Detect which cell encompasses the target text, then output its [x, y] center coordinate. 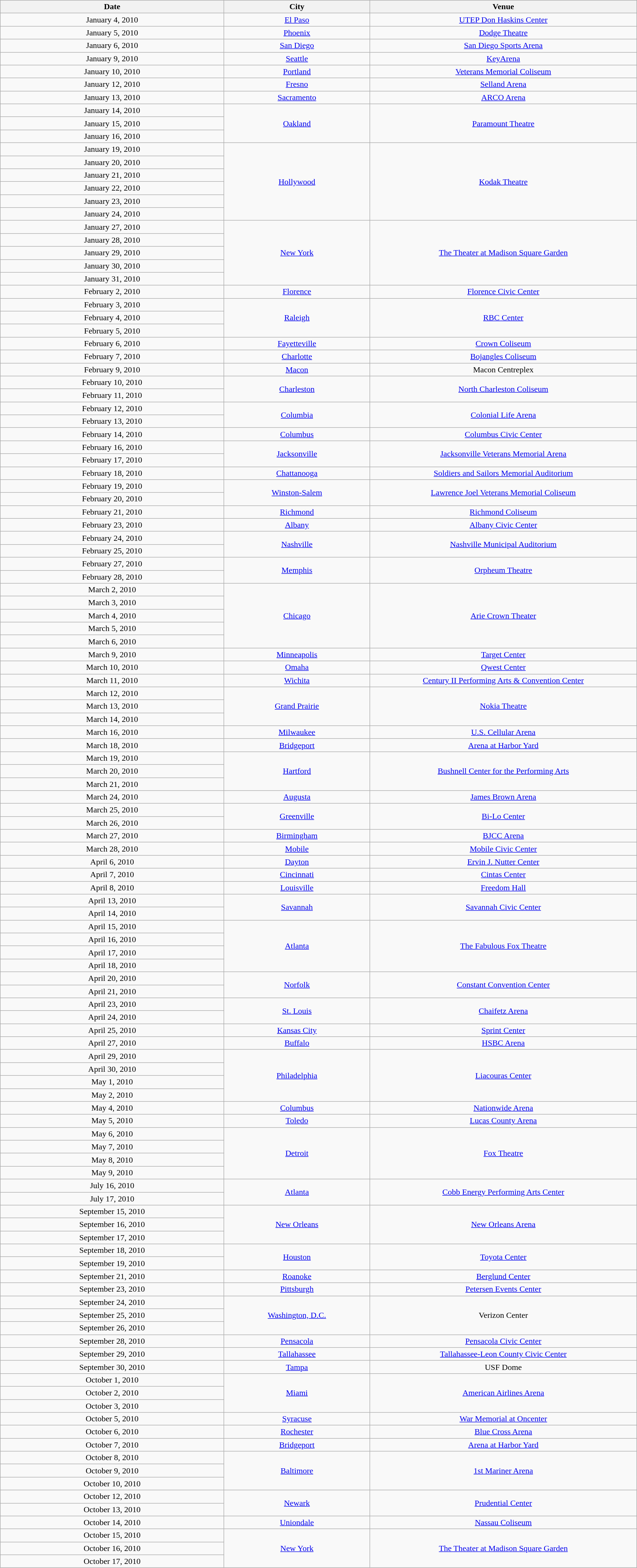
Lucas County Arena [503, 1121]
Toledo [297, 1121]
Augusta [297, 797]
KeyArena [503, 59]
Milwaukee [297, 732]
Chicago [297, 616]
Chattanooga [297, 473]
1st Mariner Arena [503, 1471]
Kodak Theatre [503, 181]
Baltimore [297, 1471]
Constant Convention Center [503, 985]
May 2, 2010 [112, 1095]
Cobb Energy Performing Arts Center [503, 1192]
September 17, 2010 [112, 1238]
March 18, 2010 [112, 745]
Charleston [297, 389]
February 19, 2010 [112, 486]
The Fabulous Fox Theatre [503, 946]
March 16, 2010 [112, 732]
Bushnell Center for the Performing Arts [503, 771]
October 15, 2010 [112, 1535]
February 14, 2010 [112, 434]
April 24, 2010 [112, 1017]
Venue [503, 7]
Fayetteville [297, 343]
October 7, 2010 [112, 1445]
January 29, 2010 [112, 253]
Nassau Coliseum [503, 1522]
October 16, 2010 [112, 1548]
Nashville Municipal Auditorium [503, 544]
Tallahassee-Leon County Civic Center [503, 1354]
New Orleans Arena [503, 1225]
Mobile Civic Center [503, 849]
March 19, 2010 [112, 758]
October 8, 2010 [112, 1458]
Dayton [297, 862]
April 13, 2010 [112, 901]
October 10, 2010 [112, 1484]
March 25, 2010 [112, 810]
April 7, 2010 [112, 875]
January 28, 2010 [112, 240]
Winston-Salem [297, 492]
February 7, 2010 [112, 356]
May 8, 2010 [112, 1160]
Roanoke [297, 1276]
October 3, 2010 [112, 1406]
February 12, 2010 [112, 408]
April 29, 2010 [112, 1056]
Berglund Center [503, 1276]
Freedom Hall [503, 888]
Rochester [297, 1432]
March 12, 2010 [112, 693]
September 16, 2010 [112, 1225]
City [297, 7]
Minneapolis [297, 654]
September 30, 2010 [112, 1367]
Soldiers and Sailors Memorial Auditorium [503, 473]
February 13, 2010 [112, 421]
Memphis [297, 570]
Hartford [297, 771]
Pittsburgh [297, 1289]
Kansas City [297, 1030]
October 9, 2010 [112, 1471]
April 6, 2010 [112, 862]
March 20, 2010 [112, 771]
Raleigh [297, 318]
March 21, 2010 [112, 784]
October 5, 2010 [112, 1419]
March 24, 2010 [112, 797]
February 17, 2010 [112, 460]
Macon Centreplex [503, 369]
Albany [297, 525]
Phoenix [297, 33]
October 17, 2010 [112, 1561]
January 14, 2010 [112, 110]
Houston [297, 1257]
April 23, 2010 [112, 1004]
January 15, 2010 [112, 123]
Nashville [297, 544]
March 2, 2010 [112, 590]
January 30, 2010 [112, 266]
April 25, 2010 [112, 1030]
October 14, 2010 [112, 1522]
March 4, 2010 [112, 616]
Fox Theatre [503, 1153]
Pensacola Civic Center [503, 1341]
March 3, 2010 [112, 603]
Columbus Civic Center [503, 434]
North Charleston Coliseum [503, 389]
BJCC Arena [503, 836]
February 2, 2010 [112, 292]
February 24, 2010 [112, 538]
September 18, 2010 [112, 1250]
October 2, 2010 [112, 1393]
April 17, 2010 [112, 952]
April 21, 2010 [112, 991]
April 14, 2010 [112, 914]
September 21, 2010 [112, 1276]
Buffalo [297, 1043]
February 28, 2010 [112, 577]
February 11, 2010 [112, 395]
Greenville [297, 817]
St. Louis [297, 1011]
September 29, 2010 [112, 1354]
January 27, 2010 [112, 227]
Jacksonville Veterans Memorial Arena [503, 454]
Prudential Center [503, 1503]
January 5, 2010 [112, 33]
Savannah [297, 907]
RBC Center [503, 318]
Syracuse [297, 1419]
War Memorial at Oncenter [503, 1419]
Oakland [297, 123]
Cintas Center [503, 875]
January 19, 2010 [112, 149]
Verizon Center [503, 1315]
Dodge Theatre [503, 33]
January 13, 2010 [112, 97]
HSBC Arena [503, 1043]
May 1, 2010 [112, 1082]
April 15, 2010 [112, 926]
Selland Arena [503, 84]
February 9, 2010 [112, 369]
September 23, 2010 [112, 1289]
Sprint Center [503, 1030]
February 4, 2010 [112, 318]
January 16, 2010 [112, 136]
September 28, 2010 [112, 1341]
Pensacola [297, 1341]
April 27, 2010 [112, 1043]
ARCO Arena [503, 97]
April 16, 2010 [112, 939]
February 3, 2010 [112, 305]
February 18, 2010 [112, 473]
March 9, 2010 [112, 654]
Lawrence Joel Veterans Memorial Coliseum [503, 492]
Norfolk [297, 985]
September 26, 2010 [112, 1328]
May 6, 2010 [112, 1134]
Detroit [297, 1153]
Columbia [297, 415]
January 12, 2010 [112, 84]
January 22, 2010 [112, 188]
Seattle [297, 59]
Washington, D.C. [297, 1315]
Fresno [297, 84]
July 17, 2010 [112, 1198]
Wichita [297, 680]
Date [112, 7]
October 6, 2010 [112, 1432]
May 7, 2010 [112, 1147]
April 20, 2010 [112, 978]
March 11, 2010 [112, 680]
Richmond [297, 512]
Birmingham [297, 836]
February 23, 2010 [112, 525]
Albany Civic Center [503, 525]
October 12, 2010 [112, 1497]
October 13, 2010 [112, 1509]
Cincinnati [297, 875]
Bi-Lo Center [503, 817]
Arie Crown Theater [503, 616]
Omaha [297, 667]
Blue Cross Arena [503, 1432]
February 25, 2010 [112, 551]
September 19, 2010 [112, 1263]
Charlotte [297, 356]
Paramount Theatre [503, 123]
April 8, 2010 [112, 888]
January 20, 2010 [112, 162]
American Airlines Arena [503, 1393]
Louisville [297, 888]
Toyota Center [503, 1257]
Nokia Theatre [503, 706]
February 5, 2010 [112, 330]
April 30, 2010 [112, 1069]
Hollywood [297, 181]
March 28, 2010 [112, 849]
Macon [297, 369]
January 31, 2010 [112, 279]
Colonial Life Arena [503, 415]
October 1, 2010 [112, 1380]
January 6, 2010 [112, 46]
September 24, 2010 [112, 1302]
U.S. Cellular Arena [503, 732]
San Diego Sports Arena [503, 46]
Orpheum Theatre [503, 570]
New Orleans [297, 1225]
Tampa [297, 1367]
September 15, 2010 [112, 1212]
Savannah Civic Center [503, 907]
Century II Performing Arts & Convention Center [503, 680]
March 10, 2010 [112, 667]
March 26, 2010 [112, 823]
May 5, 2010 [112, 1121]
Florence [297, 292]
January 24, 2010 [112, 214]
Crown Coliseum [503, 343]
April 18, 2010 [112, 965]
March 14, 2010 [112, 719]
January 9, 2010 [112, 59]
March 13, 2010 [112, 706]
February 20, 2010 [112, 499]
February 6, 2010 [112, 343]
Richmond Coliseum [503, 512]
January 23, 2010 [112, 201]
Petersen Events Center [503, 1289]
Philadelphia [297, 1076]
Ervin J. Nutter Center [503, 862]
Newark [297, 1503]
Jacksonville [297, 454]
Mobile [297, 849]
James Brown Arena [503, 797]
Liacouras Center [503, 1076]
Miami [297, 1393]
March 27, 2010 [112, 836]
February 21, 2010 [112, 512]
Tallahassee [297, 1354]
July 16, 2010 [112, 1185]
Sacramento [297, 97]
February 27, 2010 [112, 564]
Nationwide Arena [503, 1108]
February 10, 2010 [112, 383]
Qwest Center [503, 667]
March 5, 2010 [112, 629]
USF Dome [503, 1367]
Target Center [503, 654]
Portland [297, 71]
Florence Civic Center [503, 292]
San Diego [297, 46]
UTEP Don Haskins Center [503, 20]
January 4, 2010 [112, 20]
Grand Prairie [297, 706]
May 4, 2010 [112, 1108]
Chaifetz Arena [503, 1011]
February 16, 2010 [112, 447]
Uniondale [297, 1522]
March 6, 2010 [112, 642]
Veterans Memorial Coliseum [503, 71]
January 21, 2010 [112, 175]
Bojangles Coliseum [503, 356]
January 10, 2010 [112, 71]
El Paso [297, 20]
May 9, 2010 [112, 1173]
September 25, 2010 [112, 1315]
